Find where the given text appears and provide that cell's center as [x, y] coordinate. 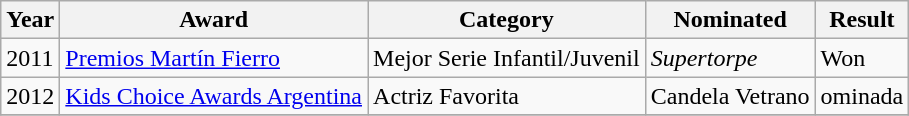
Mejor Serie Infantil/Juvenil [507, 58]
Nominated [730, 20]
Award [214, 20]
ominada [862, 96]
Candela Vetrano [730, 96]
Kids Choice Awards Argentina [214, 96]
Year [30, 20]
Won [862, 58]
Premios Martín Fierro [214, 58]
Supertorpe [730, 58]
Category [507, 20]
2012 [30, 96]
Actriz Favorita [507, 96]
2011 [30, 58]
Result [862, 20]
